Find where the given text appears and provide that cell's center as [x, y] coordinate. 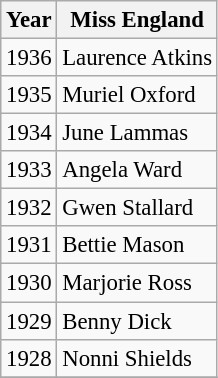
Benny Dick [138, 321]
1933 [29, 170]
1931 [29, 245]
Marjorie Ross [138, 283]
1928 [29, 358]
1932 [29, 208]
Miss England [138, 20]
Nonni Shields [138, 358]
1934 [29, 133]
June Lammas [138, 133]
Angela Ward [138, 170]
Bettie Mason [138, 245]
1936 [29, 58]
Year [29, 20]
Muriel Oxford [138, 95]
Laurence Atkins [138, 58]
Gwen Stallard [138, 208]
1929 [29, 321]
1935 [29, 95]
1930 [29, 283]
